Locate the cell with the specified text and output its [X, Y] center coordinate. 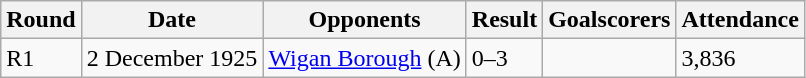
Date [172, 20]
2 December 1925 [172, 58]
Result [504, 20]
R1 [41, 58]
Opponents [364, 20]
Round [41, 20]
Attendance [740, 20]
3,836 [740, 58]
0–3 [504, 58]
Goalscorers [610, 20]
Wigan Borough (A) [364, 58]
